Extract the [X, Y] coordinate from the center of the cell holding the provided text.  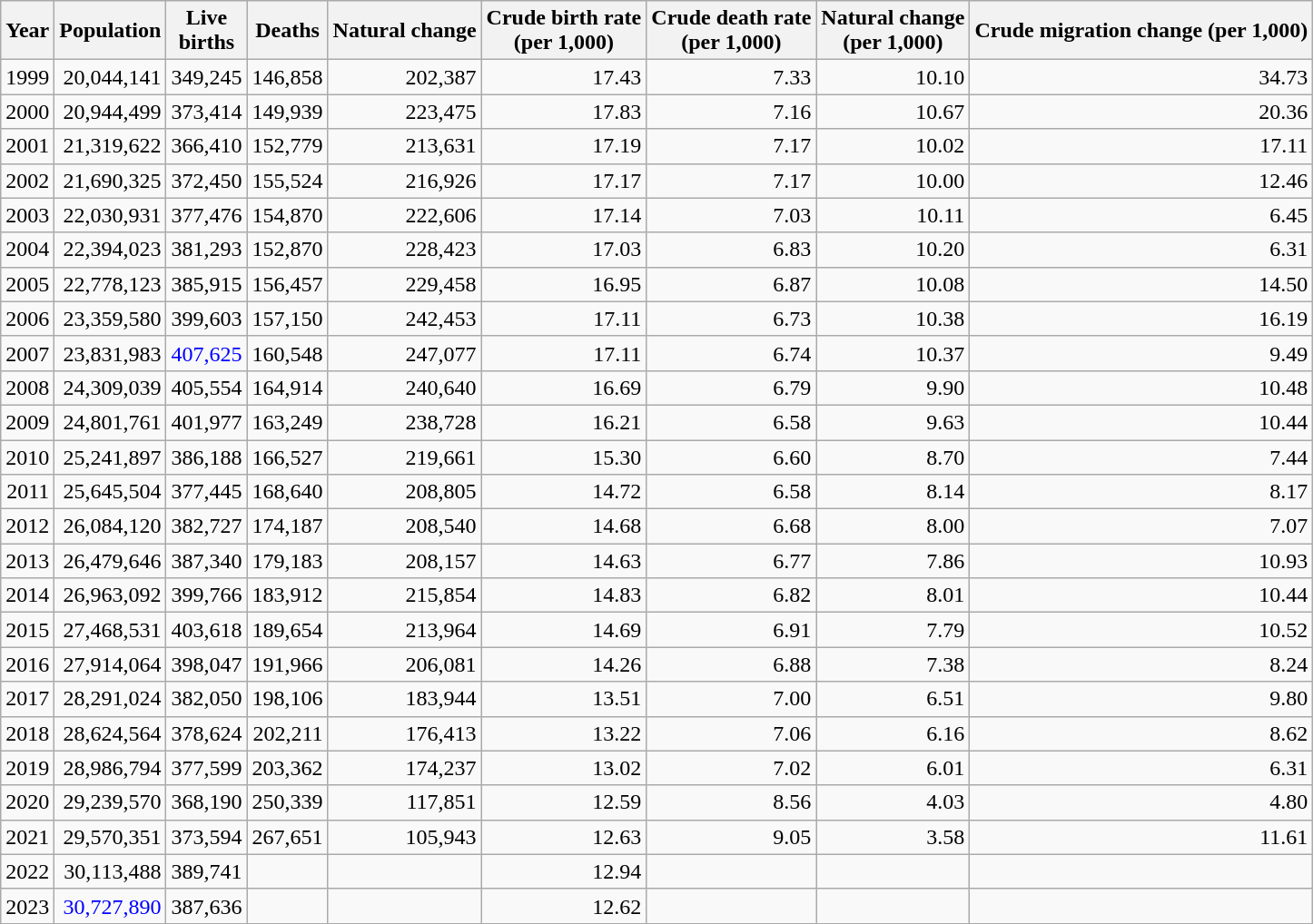
Natural change [405, 31]
6.01 [893, 768]
240,640 [405, 388]
9.90 [893, 388]
2009 [27, 422]
10.10 [893, 77]
14.83 [564, 595]
168,640 [287, 492]
399,603 [207, 319]
213,631 [405, 146]
10.38 [893, 319]
8.62 [1141, 733]
28,986,794 [111, 768]
22,778,123 [111, 284]
30,113,488 [111, 871]
6.77 [732, 561]
10.00 [893, 181]
2003 [27, 215]
267,651 [287, 837]
4.03 [893, 802]
6.16 [893, 733]
174,237 [405, 768]
10.20 [893, 250]
Year [27, 31]
7.03 [732, 215]
21,690,325 [111, 181]
Crude death rate(per 1,000) [732, 31]
152,779 [287, 146]
183,912 [287, 595]
Deaths [287, 31]
213,964 [405, 630]
12.63 [564, 837]
6.73 [732, 319]
6.88 [732, 664]
189,654 [287, 630]
10.48 [1141, 388]
14.68 [564, 526]
381,293 [207, 250]
8.01 [893, 595]
250,339 [287, 802]
208,805 [405, 492]
22,394,023 [111, 250]
11.61 [1141, 837]
8.24 [1141, 664]
16.19 [1141, 319]
12.94 [564, 871]
6.91 [732, 630]
146,858 [287, 77]
23,831,983 [111, 353]
26,479,646 [111, 561]
1999 [27, 77]
10.11 [893, 215]
25,645,504 [111, 492]
20.36 [1141, 112]
2002 [27, 181]
8.14 [893, 492]
2022 [27, 871]
203,362 [287, 768]
382,050 [207, 699]
2020 [27, 802]
14.63 [564, 561]
10.93 [1141, 561]
373,414 [207, 112]
157,150 [287, 319]
27,468,531 [111, 630]
2005 [27, 284]
156,457 [287, 284]
386,188 [207, 457]
2014 [27, 595]
22,030,931 [111, 215]
2007 [27, 353]
8.00 [893, 526]
238,728 [405, 422]
163,249 [287, 422]
Population [111, 31]
28,291,024 [111, 699]
8.17 [1141, 492]
377,445 [207, 492]
Crude migration change (per 1,000) [1141, 31]
12.62 [564, 906]
2012 [27, 526]
14.72 [564, 492]
9.80 [1141, 699]
206,081 [405, 664]
2006 [27, 319]
198,106 [287, 699]
17.14 [564, 215]
24,801,761 [111, 422]
10.08 [893, 284]
2011 [27, 492]
15.30 [564, 457]
247,077 [405, 353]
407,625 [207, 353]
7.16 [732, 112]
2008 [27, 388]
24,309,039 [111, 388]
389,741 [207, 871]
10.52 [1141, 630]
215,854 [405, 595]
8.56 [732, 802]
7.38 [893, 664]
222,606 [405, 215]
14.26 [564, 664]
2001 [27, 146]
17.43 [564, 77]
6.83 [732, 250]
2019 [27, 768]
155,524 [287, 181]
7.79 [893, 630]
25,241,897 [111, 457]
10.02 [893, 146]
3.58 [893, 837]
164,914 [287, 388]
14.69 [564, 630]
382,727 [207, 526]
378,624 [207, 733]
399,766 [207, 595]
17.17 [564, 181]
23,359,580 [111, 319]
2018 [27, 733]
27,914,064 [111, 664]
9.49 [1141, 353]
216,926 [405, 181]
2013 [27, 561]
8.70 [893, 457]
7.00 [732, 699]
7.07 [1141, 526]
223,475 [405, 112]
2016 [27, 664]
4.80 [1141, 802]
29,570,351 [111, 837]
7.33 [732, 77]
228,423 [405, 250]
6.74 [732, 353]
17.19 [564, 146]
176,413 [405, 733]
385,915 [207, 284]
16.69 [564, 388]
12.59 [564, 802]
403,618 [207, 630]
405,554 [207, 388]
21,319,622 [111, 146]
208,157 [405, 561]
368,190 [207, 802]
10.37 [893, 353]
20,944,499 [111, 112]
6.82 [732, 595]
183,944 [405, 699]
366,410 [207, 146]
117,851 [405, 802]
202,387 [405, 77]
34.73 [1141, 77]
208,540 [405, 526]
229,458 [405, 284]
30,727,890 [111, 906]
17.03 [564, 250]
2004 [27, 250]
2021 [27, 837]
6.45 [1141, 215]
372,450 [207, 181]
13.22 [564, 733]
242,453 [405, 319]
398,047 [207, 664]
7.44 [1141, 457]
105,943 [405, 837]
2017 [27, 699]
16.21 [564, 422]
202,211 [287, 733]
Crude birth rate(per 1,000) [564, 31]
6.60 [732, 457]
377,476 [207, 215]
174,187 [287, 526]
2023 [27, 906]
Natural change(per 1,000) [893, 31]
149,939 [287, 112]
373,594 [207, 837]
160,548 [287, 353]
6.68 [732, 526]
28,624,564 [111, 733]
152,870 [287, 250]
14.50 [1141, 284]
191,966 [287, 664]
7.86 [893, 561]
6.51 [893, 699]
9.63 [893, 422]
29,239,570 [111, 802]
7.02 [732, 768]
26,084,120 [111, 526]
154,870 [287, 215]
349,245 [207, 77]
219,661 [405, 457]
Livebirths [207, 31]
12.46 [1141, 181]
6.87 [732, 284]
387,636 [207, 906]
2000 [27, 112]
2015 [27, 630]
6.79 [732, 388]
387,340 [207, 561]
26,963,092 [111, 595]
179,183 [287, 561]
16.95 [564, 284]
166,527 [287, 457]
13.02 [564, 768]
2010 [27, 457]
13.51 [564, 699]
20,044,141 [111, 77]
17.83 [564, 112]
9.05 [732, 837]
7.06 [732, 733]
10.67 [893, 112]
377,599 [207, 768]
401,977 [207, 422]
